Return the (x, y) coordinate for the center point of the cell that contains the specified text.  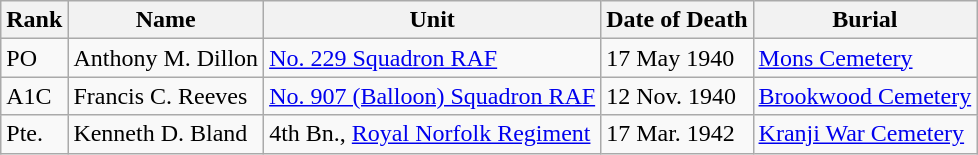
12 Nov. 1940 (677, 96)
Unit (432, 20)
No. 229 Squadron RAF (432, 58)
Brookwood Cemetery (865, 96)
Francis C. Reeves (166, 96)
Name (166, 20)
Rank (34, 20)
PO (34, 58)
Mons Cemetery (865, 58)
4th Bn., Royal Norfolk Regiment (432, 134)
Pte. (34, 134)
17 Mar. 1942 (677, 134)
Anthony M. Dillon (166, 58)
17 May 1940 (677, 58)
Kenneth D. Bland (166, 134)
No. 907 (Balloon) Squadron RAF (432, 96)
Date of Death (677, 20)
A1C (34, 96)
Burial (865, 20)
Kranji War Cemetery (865, 134)
